Find where the given text appears and provide that cell's center as [X, Y] coordinate. 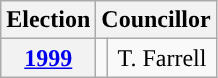
T. Farrell [162, 58]
1999 [48, 58]
Election [48, 20]
Councillor [156, 20]
